Scan for the cell matching the given text and deliver its [X, Y] coordinate at center. 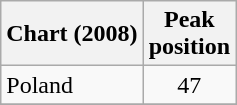
Peakposition [189, 34]
Poland [72, 85]
47 [189, 85]
Chart (2008) [72, 34]
